Provide the (x, y) coordinate of the cell's center where the given text is located.  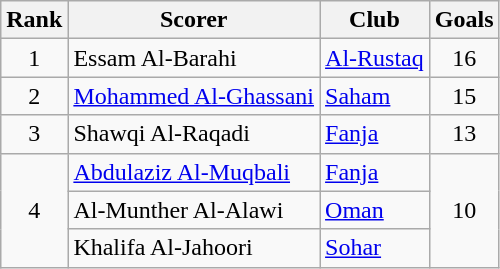
Club (375, 20)
3 (34, 134)
13 (464, 134)
16 (464, 58)
Khalifa Al-Jahoori (194, 248)
15 (464, 96)
1 (34, 58)
10 (464, 210)
Essam Al-Barahi (194, 58)
Abdulaziz Al-Muqbali (194, 172)
Mohammed Al-Ghassani (194, 96)
Al-Rustaq (375, 58)
Saham (375, 96)
Al-Munther Al-Alawi (194, 210)
Scorer (194, 20)
Sohar (375, 248)
Goals (464, 20)
4 (34, 210)
2 (34, 96)
Oman (375, 210)
Shawqi Al-Raqadi (194, 134)
Rank (34, 20)
